Search for the cell housing the specified text and yield its (x, y) center coordinate. 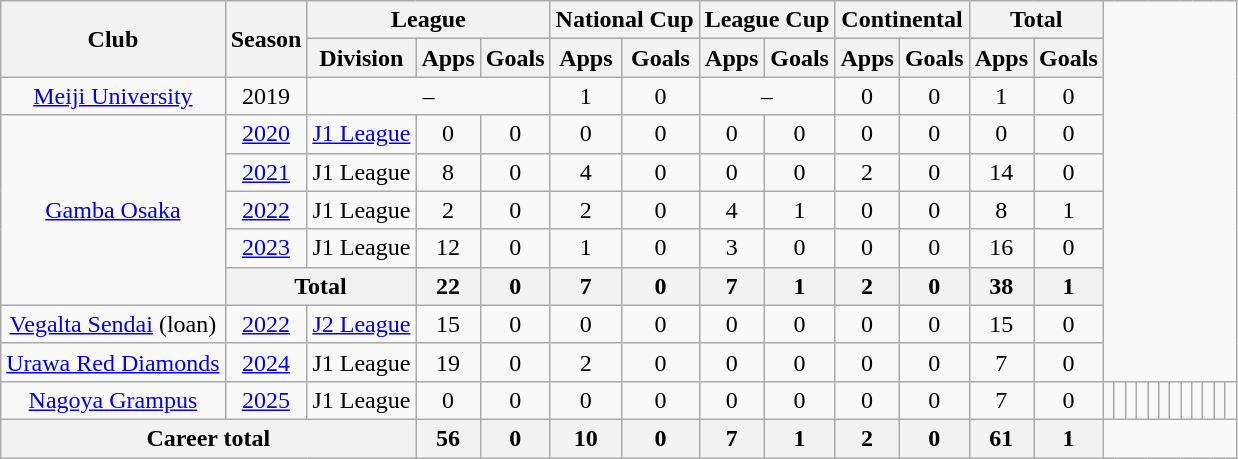
Club (113, 39)
League (428, 20)
2023 (266, 248)
Urawa Red Diamonds (113, 362)
14 (1001, 172)
2021 (266, 172)
12 (448, 248)
16 (1001, 248)
56 (448, 438)
22 (448, 286)
Meiji University (113, 96)
10 (586, 438)
2019 (266, 96)
League Cup (767, 20)
Nagoya Grampus (113, 400)
Vegalta Sendai (loan) (113, 324)
61 (1001, 438)
Season (266, 39)
Gamba Osaka (113, 210)
2025 (266, 400)
J2 League (362, 324)
3 (732, 248)
19 (448, 362)
National Cup (624, 20)
2024 (266, 362)
2020 (266, 134)
Division (362, 58)
38 (1001, 286)
Continental (902, 20)
Career total (208, 438)
